From the cell containing the given text, extract its center point as [x, y] coordinate. 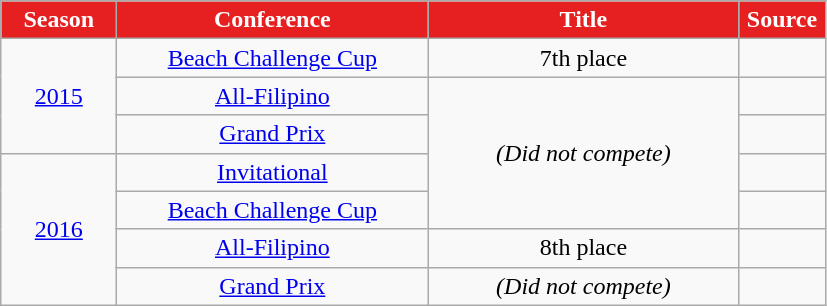
Season [59, 20]
2016 [59, 229]
7th place [584, 58]
8th place [584, 248]
Invitational [272, 172]
Conference [272, 20]
2015 [59, 96]
Title [584, 20]
Source [782, 20]
